Scan for the cell matching the given text and deliver its (X, Y) coordinate at center. 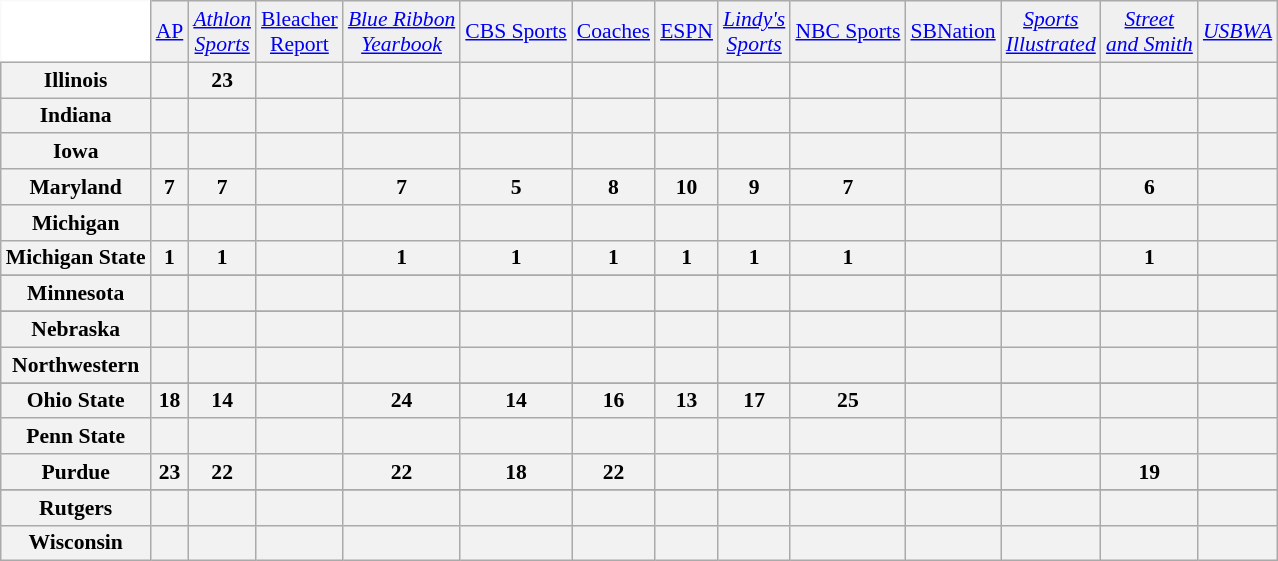
8 (614, 187)
Michigan (76, 223)
16 (614, 401)
Northwestern (76, 365)
Lindy'sSports (754, 32)
BleacherReport (300, 32)
AP (170, 32)
5 (516, 187)
Streetand Smith (1150, 32)
ESPN (686, 32)
SportsIllustrated (1051, 32)
Iowa (76, 152)
24 (402, 401)
AthlonSports (222, 32)
Ohio State (76, 401)
9 (754, 187)
Maryland (76, 187)
Purdue (76, 472)
Nebraska (76, 330)
Michigan State (76, 258)
Illinois (76, 80)
17 (754, 401)
NBC Sports (848, 32)
Penn State (76, 437)
6 (1150, 187)
USBWA (1238, 32)
Blue RibbonYearbook (402, 32)
13 (686, 401)
19 (1150, 472)
25 (848, 401)
Coaches (614, 32)
SBNation (952, 32)
10 (686, 187)
Wisconsin (76, 543)
Indiana (76, 116)
Rutgers (76, 508)
CBS Sports (516, 32)
Minnesota (76, 294)
